Capture the cell that displays the provided text and extract its (X, Y) central coordinate. 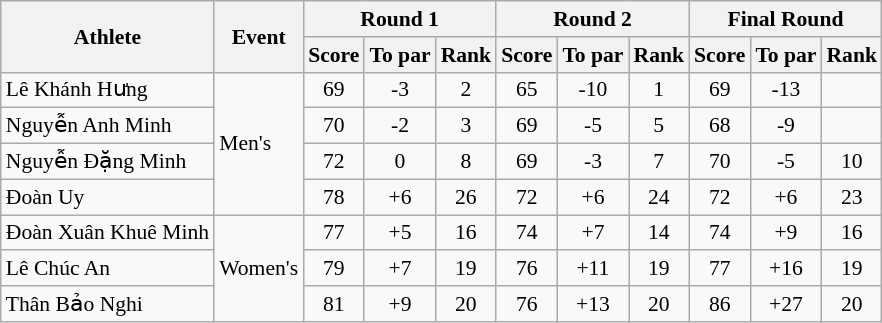
Event (258, 36)
23 (852, 197)
Athlete (108, 36)
-10 (592, 90)
Round 2 (592, 19)
2 (466, 90)
+11 (592, 269)
86 (720, 304)
78 (334, 197)
81 (334, 304)
Thân Bảo Nghi (108, 304)
10 (852, 162)
14 (658, 233)
Nguyễn Anh Minh (108, 126)
Men's (258, 143)
-13 (786, 90)
Đoàn Uy (108, 197)
26 (466, 197)
0 (400, 162)
Đoàn Xuân Khuê Minh (108, 233)
+16 (786, 269)
+5 (400, 233)
Final Round (786, 19)
-2 (400, 126)
3 (466, 126)
8 (466, 162)
1 (658, 90)
Nguyễn Đặng Minh (108, 162)
5 (658, 126)
Round 1 (400, 19)
68 (720, 126)
65 (526, 90)
+27 (786, 304)
Women's (258, 268)
Lê Chúc An (108, 269)
79 (334, 269)
Lê Khánh Hưng (108, 90)
7 (658, 162)
-9 (786, 126)
24 (658, 197)
+13 (592, 304)
